For the text-containing cell, return its midpoint in (x, y) coordinate format. 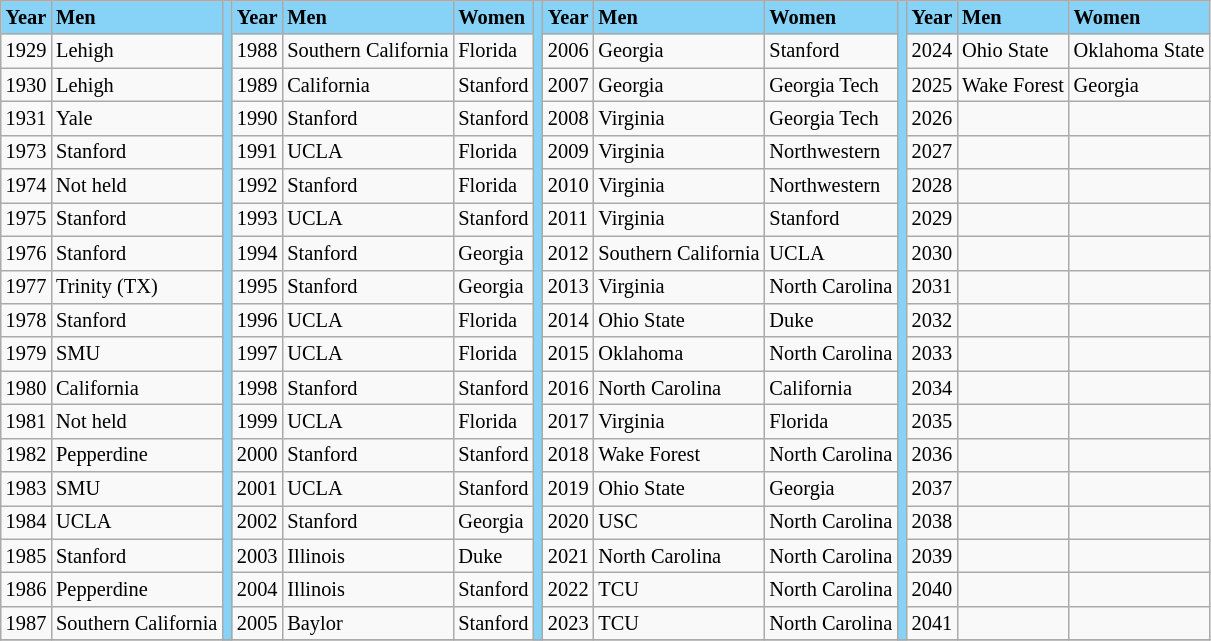
2033 (932, 354)
2037 (932, 489)
1929 (26, 51)
1986 (26, 589)
1981 (26, 421)
1989 (257, 85)
2017 (568, 421)
Oklahoma State (1139, 51)
2005 (257, 623)
2001 (257, 489)
1977 (26, 287)
2030 (932, 253)
2021 (568, 556)
1988 (257, 51)
2020 (568, 522)
Trinity (TX) (136, 287)
2027 (932, 152)
1974 (26, 186)
Yale (136, 118)
2011 (568, 219)
2032 (932, 320)
2016 (568, 388)
1980 (26, 388)
2026 (932, 118)
2034 (932, 388)
1994 (257, 253)
1976 (26, 253)
2029 (932, 219)
1978 (26, 320)
USC (678, 522)
2015 (568, 354)
1979 (26, 354)
2022 (568, 589)
1930 (26, 85)
1973 (26, 152)
2004 (257, 589)
2014 (568, 320)
2019 (568, 489)
1984 (26, 522)
Oklahoma (678, 354)
2031 (932, 287)
1982 (26, 455)
2040 (932, 589)
1998 (257, 388)
1987 (26, 623)
2002 (257, 522)
2025 (932, 85)
2010 (568, 186)
2039 (932, 556)
2035 (932, 421)
2023 (568, 623)
1993 (257, 219)
1992 (257, 186)
2008 (568, 118)
1975 (26, 219)
1995 (257, 287)
2007 (568, 85)
1996 (257, 320)
1931 (26, 118)
1983 (26, 489)
1990 (257, 118)
2038 (932, 522)
Baylor (368, 623)
1997 (257, 354)
2041 (932, 623)
1999 (257, 421)
2036 (932, 455)
2009 (568, 152)
2013 (568, 287)
2018 (568, 455)
2028 (932, 186)
2006 (568, 51)
2003 (257, 556)
1991 (257, 152)
2012 (568, 253)
2024 (932, 51)
2000 (257, 455)
1985 (26, 556)
